Extract the (X, Y) coordinate from the center of the cell holding the provided text.  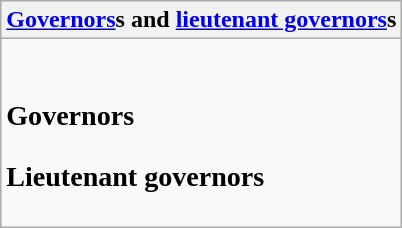
GovernorsLieutenant governors (202, 133)
Governorss and lieutenant governorss (202, 20)
